Return (X, Y) of the center of cell containing provided text 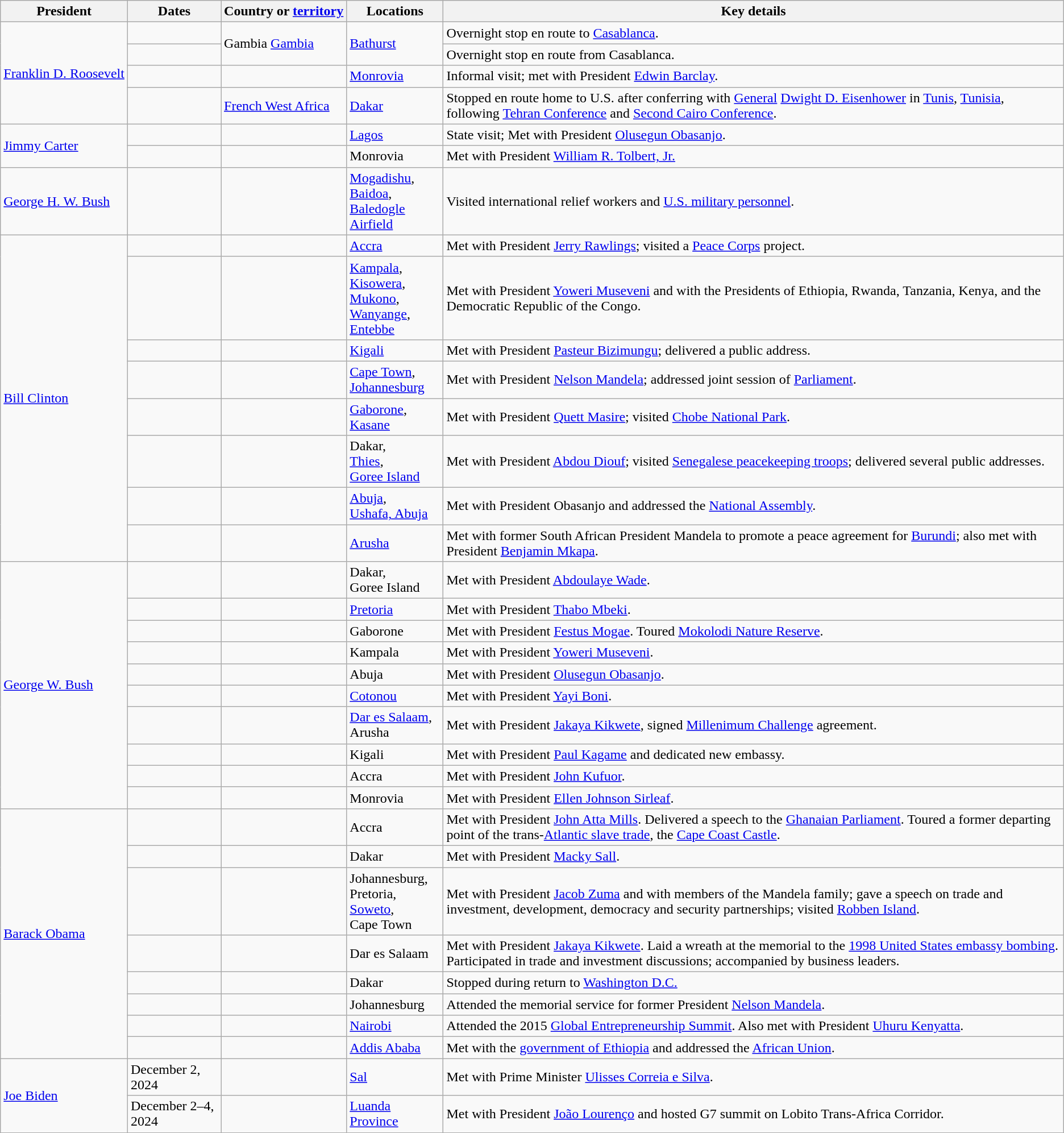
Met with President Yoweri Museveni and with the Presidents of Ethiopia, Rwanda, Tanzania, Kenya, and the Democratic Republic of the Congo. (754, 298)
Kampala,Kisowera,Mukono,Wanyange,Entebbe (395, 298)
Met with President Paul Kagame and dedicated new embassy. (754, 754)
Cotonou (395, 696)
Addis Ababa (395, 1048)
Attended the 2015 Global Entrepreneurship Summit. Also met with President Uhuru Kenyatta. (754, 1026)
Pretoria (395, 609)
Lagos (395, 135)
Gaborone (395, 631)
Dar es Salaam, Arusha (395, 725)
Cape Town,Johannesburg (395, 380)
State visit; Met with President Olusegun Obasanjo. (754, 135)
Met with President Thabo Mbeki. (754, 609)
Overnight stop en route to Casablanca. (754, 33)
Key details (754, 11)
Johannesburg,Pretoria,Soweto,Cape Town (395, 902)
Barack Obama (64, 933)
Gaborone,Kasane (395, 416)
Met with President Abdou Diouf; visited Senegalese peacekeeping troops; delivered several public addresses. (754, 462)
Met with President Quett Masire; visited Chobe National Park. (754, 416)
Stopped during return to Washington D.C. (754, 983)
Sal (395, 1077)
Met with former South African President Mandela to promote a peace agreement for Burundi; also met with President Benjamin Mkapa. (754, 543)
Jimmy Carter (64, 146)
Met with President Abdoulaye Wade. (754, 580)
Visited international relief workers and U.S. military personnel. (754, 201)
Met with President Macky Sall. (754, 856)
Franklin D. Roosevelt (64, 73)
Dakar,Thies,Goree Island (395, 462)
Abuja,Ushafa, Abuja (395, 506)
Joe Biden (64, 1095)
Dakar,Goree Island (395, 580)
Attended the memorial service for former President Nelson Mandela. (754, 1005)
Met with President Nelson Mandela; addressed joint session of Parliament. (754, 380)
Bill Clinton (64, 398)
December 2, 2024 (174, 1077)
December 2–4, 2024 (174, 1114)
Dar es Salaam (395, 954)
Met with Prime Minister Ulisses Correia e Silva. (754, 1077)
Met with President Yayi Boni. (754, 696)
Overnight stop en route from Casablanca. (754, 55)
Met with President John Kufuor. (754, 776)
George H. W. Bush (64, 201)
Met with President Yoweri Museveni. (754, 653)
Johannesburg (395, 1005)
George W. Bush (64, 686)
Met with President Olusegun Obasanjo. (754, 674)
Met with President Jerry Rawlings; visited a Peace Corps project. (754, 246)
Met with President Ellen Johnson Sirleaf. (754, 798)
Mogadishu,Baidoa,Baledogle Airfield (395, 201)
Met with President Obasanjo and addressed the National Assembly. (754, 506)
Met with the government of Ethiopia and addressed the African Union. (754, 1048)
Country or territory (284, 11)
Bathurst (395, 44)
Gambia Gambia (284, 44)
Luanda Province (395, 1114)
Dates (174, 11)
President (64, 11)
Locations (395, 11)
Met with President Festus Mogae. Toured Mokolodi Nature Reserve. (754, 631)
Abuja (395, 674)
French West Africa (284, 106)
Met with President João Lourenço and hosted G7 summit on Lobito Trans-Africa Corridor. (754, 1114)
Informal visit; met with President Edwin Barclay. (754, 76)
Met with President William R. Tolbert, Jr. (754, 156)
Arusha (395, 543)
Met with President Jakaya Kikwete, signed Millenimum Challenge agreement. (754, 725)
Nairobi (395, 1026)
Met with President Pasteur Bizimungu; delivered a public address. (754, 350)
Kampala (395, 653)
